Search for the cell housing the specified text and yield its [X, Y] center coordinate. 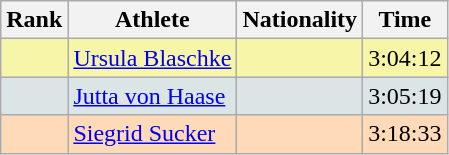
Siegrid Sucker [152, 134]
Ursula Blaschke [152, 58]
3:04:12 [405, 58]
Nationality [300, 20]
3:18:33 [405, 134]
Time [405, 20]
Athlete [152, 20]
Jutta von Haase [152, 96]
3:05:19 [405, 96]
Rank [34, 20]
